Return [X, Y] of the center of cell containing provided text 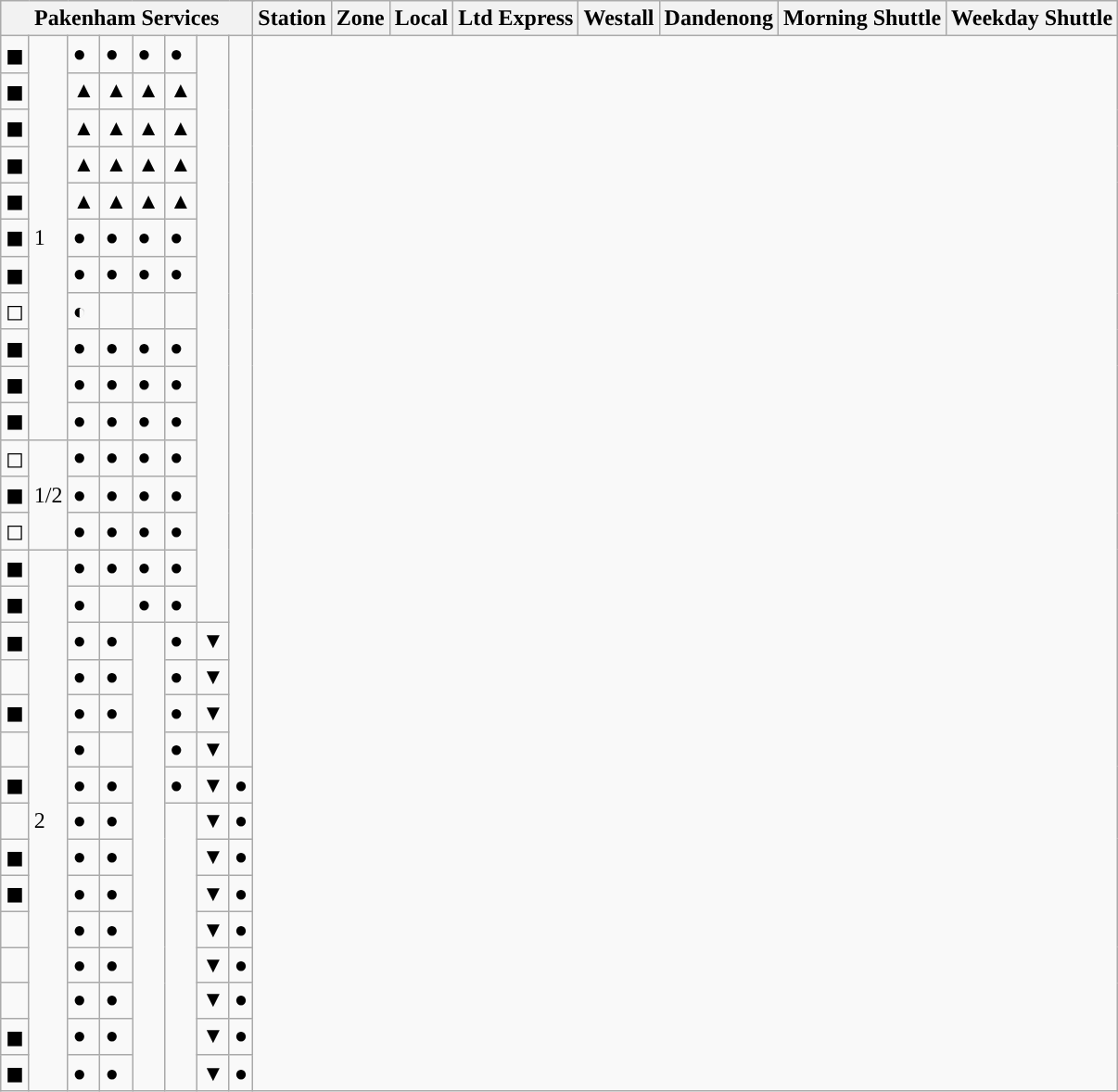
Zone [360, 19]
1 [48, 237]
Weekday Shuttle [1033, 19]
Morning Shuttle [862, 19]
Pakenham Services [127, 19]
Dandenong [718, 19]
Station [292, 19]
◐ [83, 311]
2 [48, 820]
Westall [619, 19]
Local [421, 19]
1/2 [48, 495]
Ltd Express [515, 19]
